Find where the given text appears and provide that cell's center as [x, y] coordinate. 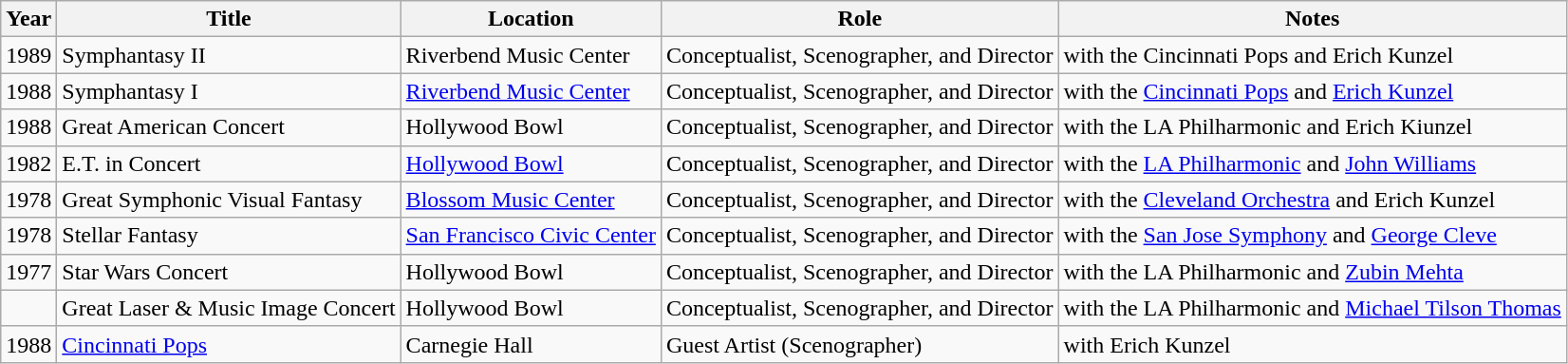
San Francisco Civic Center [531, 236]
with the LA Philharmonic and Erich Kiunzel [1312, 127]
Symphantasy I [229, 91]
Role [860, 19]
Cincinnati Pops [229, 344]
Stellar Fantasy [229, 236]
Carnegie Hall [531, 344]
with the LA Philharmonic and John Williams [1312, 163]
Location [531, 19]
Star Wars Concert [229, 272]
Great Laser & Music Image Concert [229, 308]
Guest Artist (Scenographer) [860, 344]
with the LA Philharmonic and Michael Tilson Thomas [1312, 308]
Blossom Music Center [531, 200]
with the San Jose Symphony and George Cleve [1312, 236]
E.T. in Concert [229, 163]
with the Cleveland Orchestra and Erich Kunzel [1312, 200]
1977 [28, 272]
with Erich Kunzel [1312, 344]
Notes [1312, 19]
Great American Concert [229, 127]
Symphantasy II [229, 55]
1982 [28, 163]
with the LA Philharmonic and Zubin Mehta [1312, 272]
Great Symphonic Visual Fantasy [229, 200]
Year [28, 19]
Title [229, 19]
1989 [28, 55]
